Capture the cell that displays the provided text and extract its [X, Y] central coordinate. 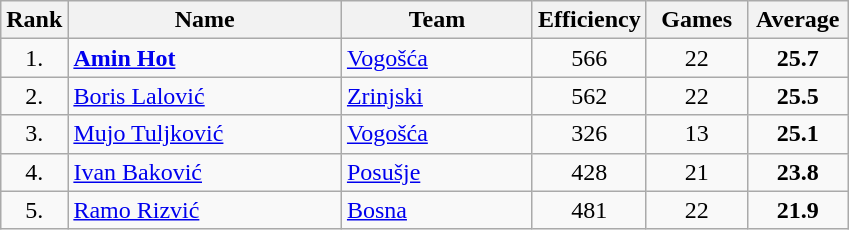
481 [589, 210]
1. [34, 58]
23.8 [798, 172]
Name [205, 20]
2. [34, 96]
Rank [34, 20]
Mujo Tuljković [205, 134]
21 [696, 172]
Zrinjski [436, 96]
Amin Hot [205, 58]
Games [696, 20]
Ramo Rizvić [205, 210]
Ivan Baković [205, 172]
Bosna [436, 210]
566 [589, 58]
4. [34, 172]
428 [589, 172]
25.5 [798, 96]
Average [798, 20]
25.1 [798, 134]
Posušje [436, 172]
13 [696, 134]
562 [589, 96]
25.7 [798, 58]
5. [34, 210]
Efficiency [589, 20]
Boris Lalović [205, 96]
21.9 [798, 210]
Team [436, 20]
326 [589, 134]
3. [34, 134]
